Detect which cell encompasses the target text, then output its (x, y) center coordinate. 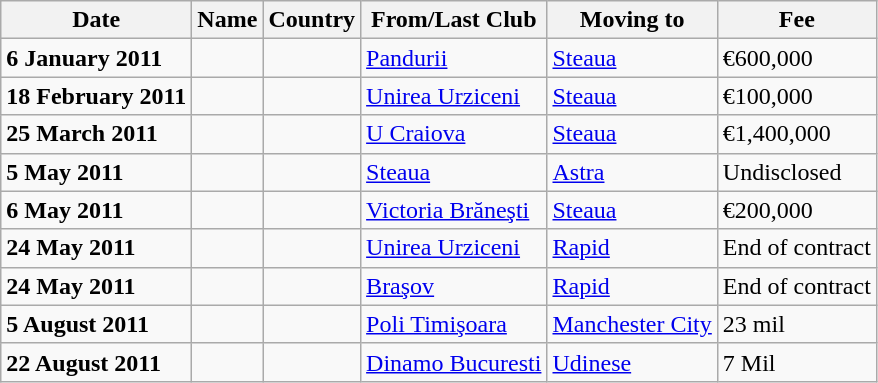
Braşov (454, 286)
Fee (796, 20)
Undisclosed (796, 172)
Astra (632, 172)
23 mil (796, 324)
Victoria Brăneşti (454, 210)
€100,000 (796, 96)
Date (96, 20)
Pandurii (454, 58)
22 August 2011 (96, 362)
Manchester City (632, 324)
6 May 2011 (96, 210)
6 January 2011 (96, 58)
7 Mil (796, 362)
5 August 2011 (96, 324)
€600,000 (796, 58)
€200,000 (796, 210)
5 May 2011 (96, 172)
Moving to (632, 20)
Udinese (632, 362)
Poli Timişoara (454, 324)
Name (228, 20)
U Craiova (454, 134)
25 March 2011 (96, 134)
Country (312, 20)
€1,400,000 (796, 134)
18 February 2011 (96, 96)
Dinamo Bucuresti (454, 362)
From/Last Club (454, 20)
